From the cell containing the given text, extract its center point as (X, Y) coordinate. 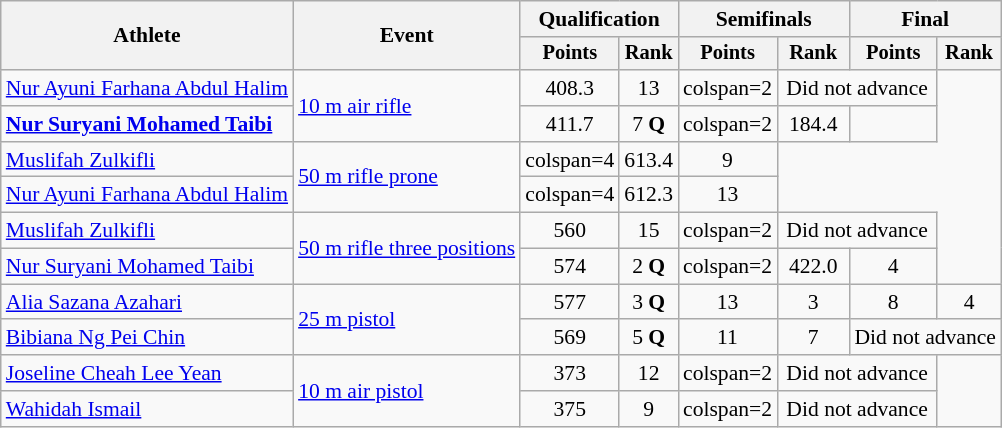
411.7 (570, 124)
7 (813, 338)
3 Q (648, 302)
10 m air rifle (406, 106)
408.3 (570, 88)
10 m air pistol (406, 390)
Alia Sazana Azahari (147, 302)
612.3 (648, 195)
50 m rifle prone (406, 178)
12 (648, 373)
5 Q (648, 338)
Bibiana Ng Pei Chin (147, 338)
11 (728, 338)
373 (570, 373)
Joseline Cheah Lee Yean (147, 373)
422.0 (813, 267)
Qualification (599, 19)
25 m pistol (406, 320)
8 (893, 302)
569 (570, 338)
Event (406, 36)
2 Q (648, 267)
375 (570, 409)
3 (813, 302)
7 Q (648, 124)
50 m rifle three positions (406, 248)
560 (570, 231)
Semifinals (764, 19)
613.4 (648, 160)
574 (570, 267)
577 (570, 302)
Wahidah Ismail (147, 409)
184.4 (813, 124)
Final (925, 19)
15 (648, 231)
Athlete (147, 36)
